Locate the cell with the specified text and output its [X, Y] center coordinate. 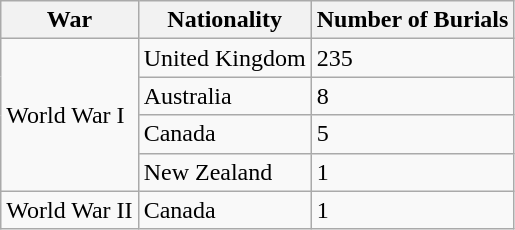
235 [412, 58]
Number of Burials [412, 20]
World War I [70, 115]
United Kingdom [224, 58]
5 [412, 134]
Nationality [224, 20]
8 [412, 96]
New Zealand [224, 172]
World War II [70, 210]
Australia [224, 96]
War [70, 20]
